Output the [X, Y] coordinate of the center of the cell containing the given text.  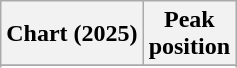
Chart (2025) [72, 34]
Peakposition [189, 34]
